From the cell containing the given text, extract its center point as [X, Y] coordinate. 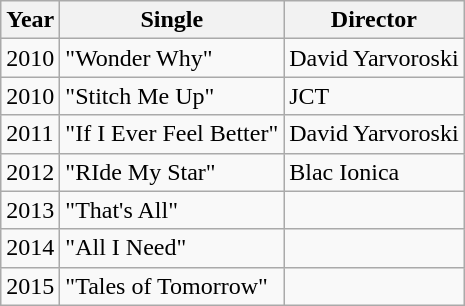
"Stitch Me Up" [172, 96]
2012 [30, 172]
2011 [30, 134]
2015 [30, 286]
"RIde My Star" [172, 172]
"Tales of Tomorrow" [172, 286]
"All I Need" [172, 248]
"Wonder Why" [172, 58]
Director [374, 20]
2013 [30, 210]
JCT [374, 96]
2014 [30, 248]
Year [30, 20]
Blac Ionica [374, 172]
"That's All" [172, 210]
Single [172, 20]
"If I Ever Feel Better" [172, 134]
